Return [x, y] of the center of cell containing provided text 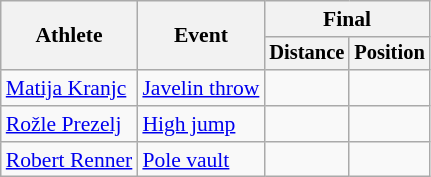
Rožle Prezelj [70, 124]
Matija Kranjc [70, 88]
Distance [306, 54]
High jump [200, 124]
Athlete [70, 36]
Final [346, 19]
Position [389, 54]
Event [200, 36]
Javelin throw [200, 88]
